Pinpoint the cell where the given text exists, returning its (X, Y) midpoint coordinate. 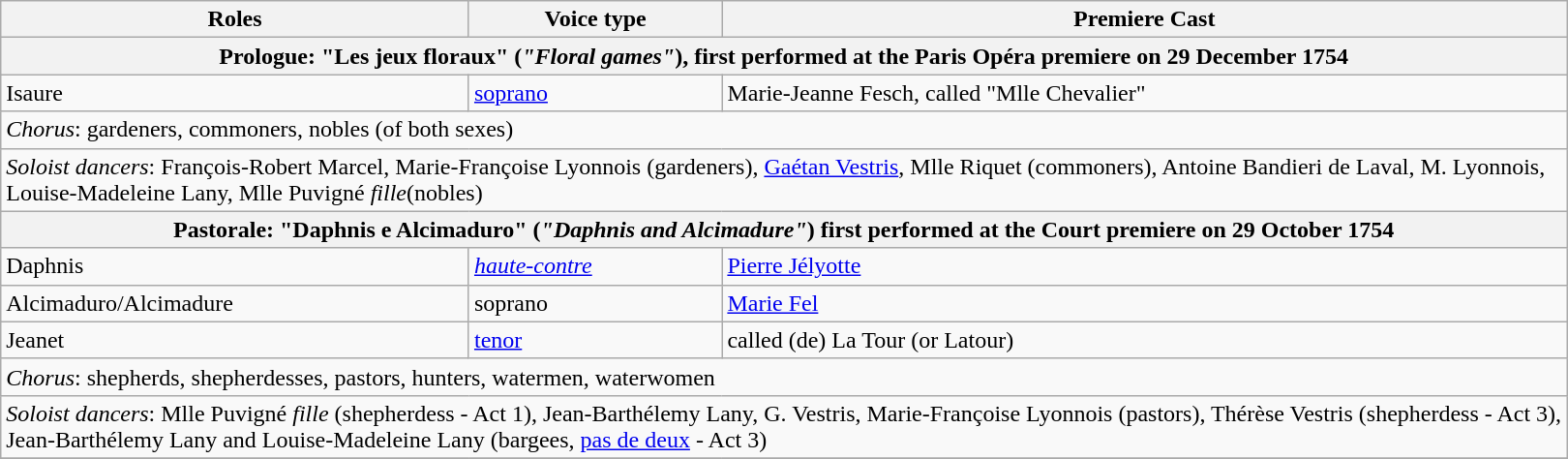
Isaure (235, 93)
Marie-Jeanne Fesch, called "Mlle Chevalier" (1144, 93)
Pierre Jélyotte (1144, 266)
Voice type (594, 19)
tenor (594, 340)
Prologue: "Les jeux floraux" ("Floral games"), first performed at the Paris Opéra premiere on 29 December 1754 (784, 56)
haute-contre (594, 266)
Marie Fel (1144, 303)
Pastorale: "Daphnis e Alcimaduro" ("Daphnis and Alcimadure") first performed at the Court premiere on 29 October 1754 (784, 229)
Roles (235, 19)
Alcimaduro/Alcimadure (235, 303)
called (de) La Tour (or Latour) (1144, 340)
Jeanet (235, 340)
Chorus: gardeners, commoners, nobles (of both sexes) (784, 130)
Chorus: shepherds, shepherdesses, pastors, hunters, watermen, waterwomen (784, 377)
Premiere Cast (1144, 19)
Daphnis (235, 266)
